From the cell containing the given text, extract its center point as [x, y] coordinate. 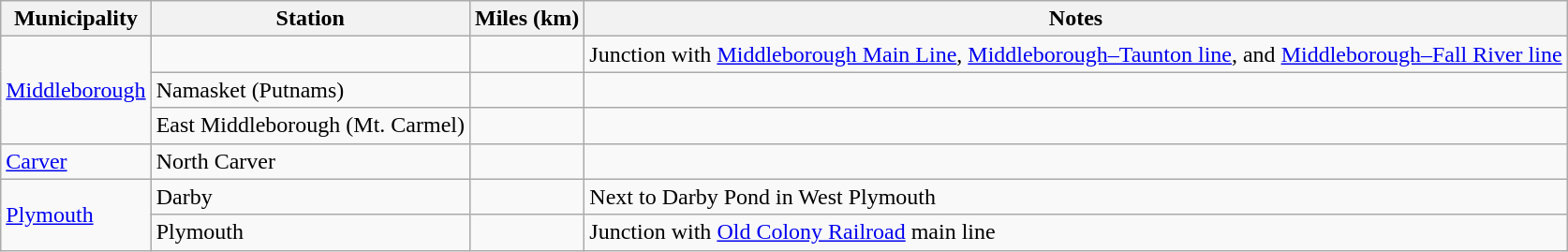
Junction with Middleborough Main Line, Middleborough–Taunton line, and Middleborough–Fall River line [1075, 54]
North Carver [310, 161]
Middleborough [76, 90]
Namasket (Putnams) [310, 90]
Carver [76, 161]
Notes [1075, 19]
East Middleborough (Mt. Carmel) [310, 126]
Darby [310, 197]
Miles (km) [526, 19]
Station [310, 19]
Junction with Old Colony Railroad main line [1075, 232]
Next to Darby Pond in West Plymouth [1075, 197]
Municipality [76, 19]
